Extract the (X, Y) coordinate from the center of the cell holding the provided text.  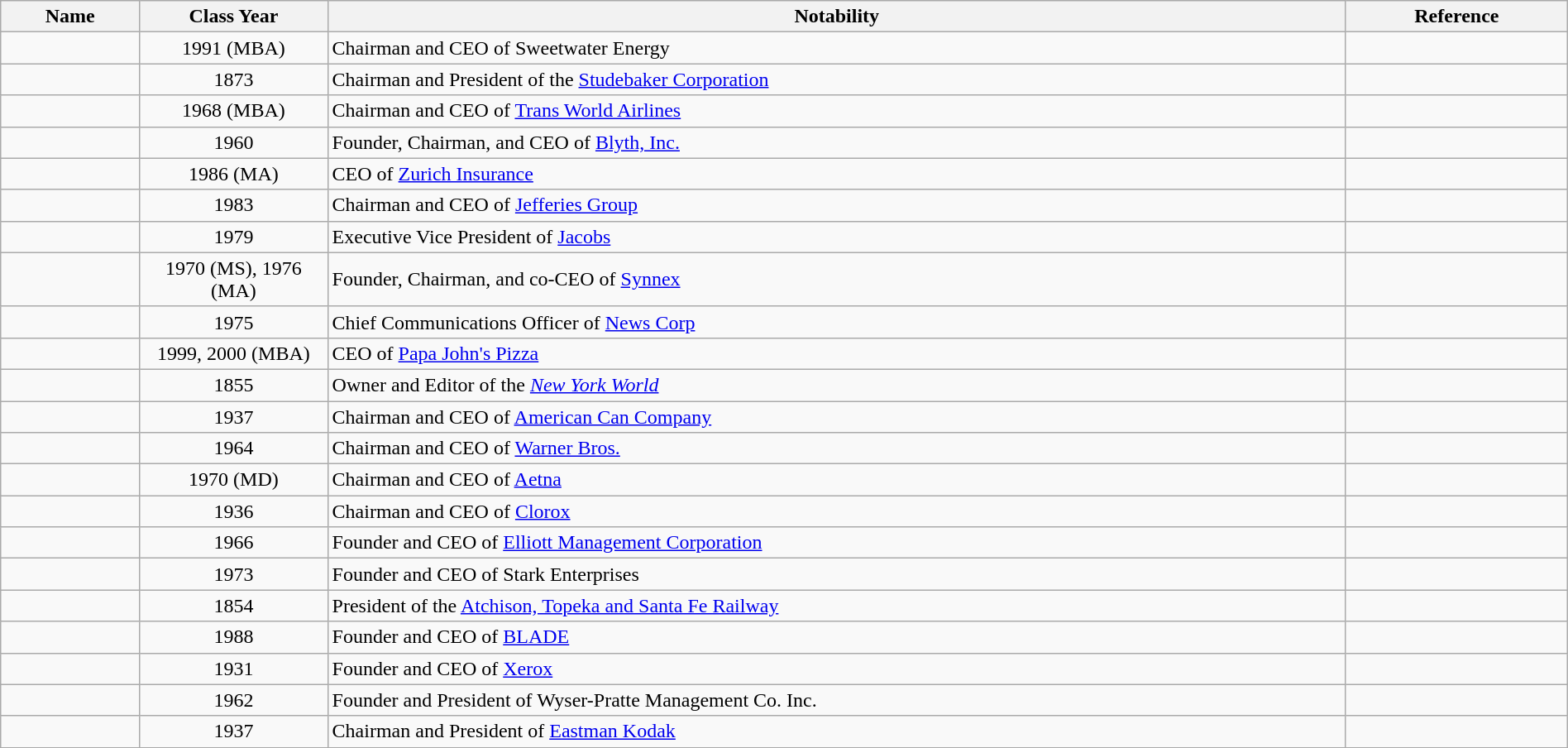
Chairman and CEO of Trans World Airlines (837, 111)
1966 (233, 543)
Notability (837, 17)
1936 (233, 511)
1999, 2000 (MBA) (233, 353)
1962 (233, 700)
1854 (233, 606)
Founder and CEO of Xerox (837, 669)
1931 (233, 669)
President of the Atchison, Topeka and Santa Fe Railway (837, 606)
Chairman and CEO of Clorox (837, 511)
Name (70, 17)
Founder and CEO of Stark Enterprises (837, 574)
Founder, Chairman, and co-CEO of Synnex (837, 280)
Founder, Chairman, and CEO of Blyth, Inc. (837, 142)
Chief Communications Officer of News Corp (837, 322)
CEO of Zurich Insurance (837, 174)
Founder and CEO of BLADE (837, 637)
1970 (MD) (233, 480)
1975 (233, 322)
Class Year (233, 17)
Chairman and CEO of American Can Company (837, 416)
1968 (MBA) (233, 111)
Chairman and CEO of Sweetwater Energy (837, 48)
Chairman and President of the Studebaker Corporation (837, 79)
Chairman and President of Eastman Kodak (837, 731)
1970 (MS), 1976 (MA) (233, 280)
1964 (233, 448)
Founder and CEO of Elliott Management Corporation (837, 543)
Chairman and CEO of Jefferies Group (837, 205)
CEO of Papa John's Pizza (837, 353)
Executive Vice President of Jacobs (837, 237)
Owner and Editor of the New York World (837, 385)
1979 (233, 237)
1991 (MBA) (233, 48)
1983 (233, 205)
Chairman and CEO of Aetna (837, 480)
1988 (233, 637)
1986 (MA) (233, 174)
1855 (233, 385)
Chairman and CEO of Warner Bros. (837, 448)
1873 (233, 79)
Founder and President of Wyser-Pratte Management Co. Inc. (837, 700)
Reference (1456, 17)
1960 (233, 142)
1973 (233, 574)
